Identify which cell holds the provided text, then report its [X, Y] central coordinate. 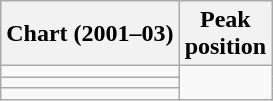
Chart (2001–03) [90, 34]
Peakposition [225, 34]
